Find where the given text appears and provide that cell's center as [X, Y] coordinate. 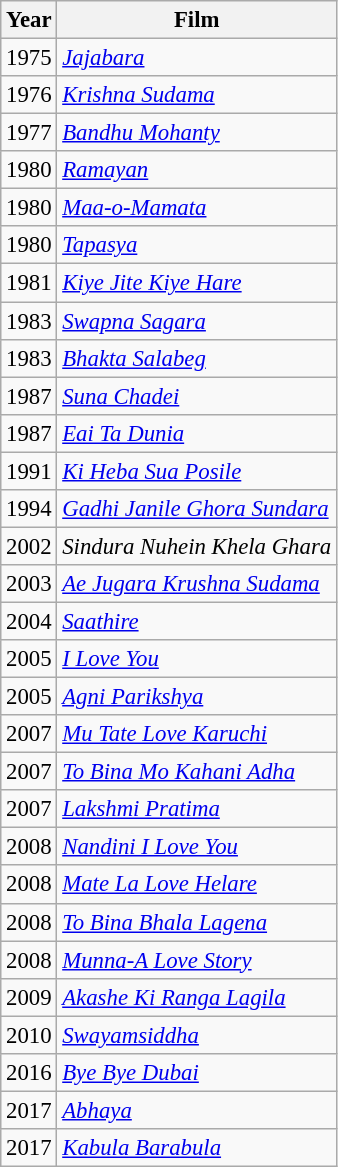
Krishna Sudama [197, 95]
1981 [29, 283]
Gadhi Janile Ghora Sundara [197, 509]
Mate La Love Helare [197, 885]
To Bina Bhala Lagena [197, 922]
Swayamsiddha [197, 1035]
2010 [29, 1035]
1976 [29, 95]
Agni Parikshya [197, 697]
Bhakta Salabeg [197, 358]
2003 [29, 584]
Tapasya [197, 245]
Akashe Ki Ranga Lagila [197, 997]
I Love You [197, 659]
Mu Tate Love Karuchi [197, 734]
Ki Heba Sua Posile [197, 471]
1991 [29, 471]
2002 [29, 546]
Ae Jugara Krushna Sudama [197, 584]
Kabula Barabula [197, 1148]
Saathire [197, 621]
Year [29, 20]
2016 [29, 1073]
1975 [29, 58]
Eai Ta Dunia [197, 433]
Kiye Jite Kiye Hare [197, 283]
Swapna Sagara [197, 321]
Munna-A Love Story [197, 960]
Suna Chadei [197, 396]
2004 [29, 621]
Ramayan [197, 170]
Nandini I Love You [197, 847]
Bandhu Mohanty [197, 133]
To Bina Mo Kahani Adha [197, 772]
Abhaya [197, 1110]
Bye Bye Dubai [197, 1073]
Film [197, 20]
Jajabara [197, 58]
2009 [29, 997]
Sindura Nuhein Khela Ghara [197, 546]
Lakshmi Pratima [197, 809]
1977 [29, 133]
1994 [29, 509]
Maa-o-Mamata [197, 208]
